Locate the cell with the specified text and output its [x, y] center coordinate. 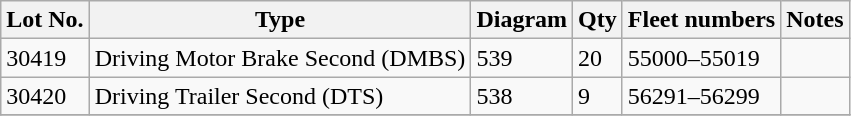
30420 [45, 96]
Driving Motor Brake Second (DMBS) [280, 58]
Type [280, 20]
539 [522, 58]
Lot No. [45, 20]
20 [598, 58]
Qty [598, 20]
538 [522, 96]
55000–55019 [701, 58]
Driving Trailer Second (DTS) [280, 96]
Diagram [522, 20]
56291–56299 [701, 96]
30419 [45, 58]
Notes [815, 20]
Fleet numbers [701, 20]
9 [598, 96]
